Provide the [x, y] coordinate of the cell's center where the given text is located.  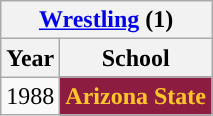
School [136, 58]
Year [30, 58]
Arizona State [136, 96]
Wrestling (1) [106, 20]
1988 [30, 96]
